Return [x, y] of the center of cell containing provided text 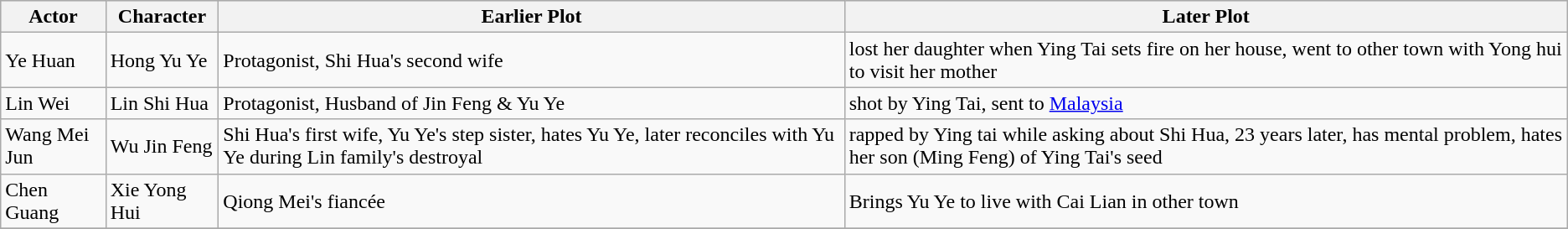
Protagonist, Shi Hua's second wife [531, 60]
Actor [54, 17]
shot by Ying Tai, sent to Malaysia [1206, 103]
Hong Yu Ye [162, 60]
Protagonist, Husband of Jin Feng & Yu Ye [531, 103]
Wu Jin Feng [162, 146]
Lin Shi Hua [162, 103]
Wang Mei Jun [54, 146]
Brings Yu Ye to live with Cai Lian in other town [1206, 201]
Ye Huan [54, 60]
Earlier Plot [531, 17]
rapped by Ying tai while asking about Shi Hua, 23 years later, has mental problem, hates her son (Ming Feng) of Ying Tai's seed [1206, 146]
lost her daughter when Ying Tai sets fire on her house, went to other town with Yong hui to visit her mother [1206, 60]
Xie Yong Hui [162, 201]
Later Plot [1206, 17]
Lin Wei [54, 103]
Character [162, 17]
Shi Hua's first wife, Yu Ye's step sister, hates Yu Ye, later reconciles with Yu Ye during Lin family's destroyal [531, 146]
Chen Guang [54, 201]
Qiong Mei's fiancée [531, 201]
